Output the [x, y] coordinate of the center of the cell containing the given text.  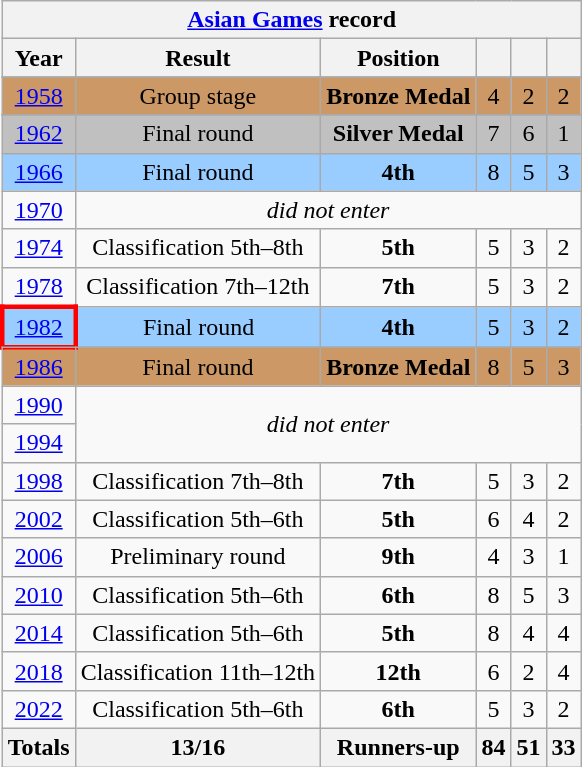
1986 [38, 367]
Runners-up [398, 747]
7 [494, 134]
Group stage [198, 96]
1982 [38, 328]
9th [398, 557]
2002 [38, 519]
1958 [38, 96]
Asian Games record [292, 20]
2018 [38, 671]
33 [564, 747]
13/16 [198, 747]
Position [398, 58]
Totals [38, 747]
Result [198, 58]
2006 [38, 557]
2010 [38, 595]
Classification 7th–8th [198, 481]
Classification 7th–12th [198, 287]
1998 [38, 481]
12th [398, 671]
Classification 11th–12th [198, 671]
Year [38, 58]
84 [494, 747]
Classification 5th–8th [198, 248]
1978 [38, 287]
1974 [38, 248]
1966 [38, 172]
2014 [38, 633]
1962 [38, 134]
51 [528, 747]
Preliminary round [198, 557]
2022 [38, 709]
1970 [38, 210]
1990 [38, 405]
1994 [38, 443]
Silver Medal [398, 134]
